Identify which cell holds the provided text, then report its [X, Y] central coordinate. 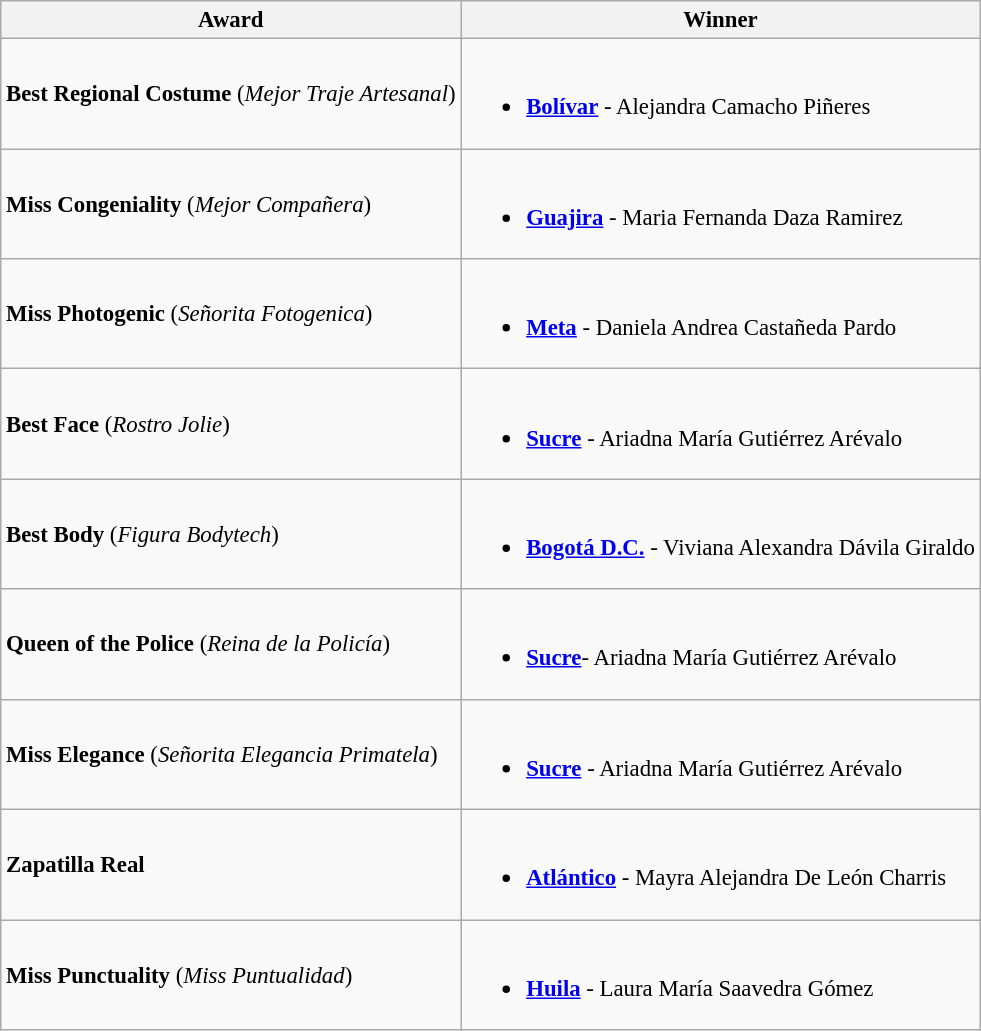
Bogotá D.C. - Viviana Alexandra Dávila Giraldo [720, 534]
Best Regional Costume (Mejor Traje Artesanal) [231, 94]
Miss Photogenic (Señorita Fotogenica) [231, 314]
Miss Punctuality (Miss Puntualidad) [231, 975]
Best Face (Rostro Jolie) [231, 424]
Guajira - Maria Fernanda Daza Ramirez [720, 204]
Award [231, 20]
Miss Congeniality (Mejor Compañera) [231, 204]
Best Body (Figura Bodytech) [231, 534]
Sucre- Ariadna María Gutiérrez Arévalo [720, 644]
Bolívar - Alejandra Camacho Piñeres [720, 94]
Miss Elegance (Señorita Elegancia Primatela) [231, 754]
Queen of the Police (Reina de la Policía) [231, 644]
Winner [720, 20]
Zapatilla Real [231, 865]
Atlántico - Mayra Alejandra De León Charris [720, 865]
Huila - Laura María Saavedra Gómez [720, 975]
Meta - Daniela Andrea Castañeda Pardo [720, 314]
